Output the [X, Y] coordinate of the center of the cell containing the given text.  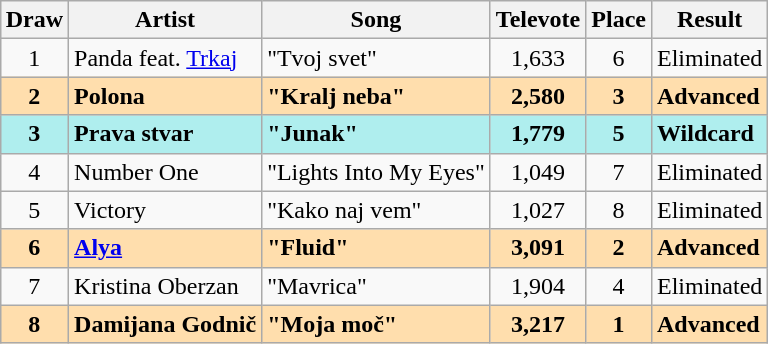
2,580 [538, 96]
Televote [538, 20]
Number One [166, 172]
"Lights Into My Eyes" [376, 172]
"Moja moč" [376, 324]
1,027 [538, 210]
"Mavrica" [376, 286]
Song [376, 20]
Prava stvar [166, 134]
Damijana Godnič [166, 324]
"Tvoj svet" [376, 58]
1,904 [538, 286]
Artist [166, 20]
3,217 [538, 324]
1,779 [538, 134]
"Fluid" [376, 248]
Panda feat. Trkaj [166, 58]
Place [619, 20]
1,049 [538, 172]
Draw [34, 20]
Kristina Oberzan [166, 286]
3,091 [538, 248]
Wildcard [709, 134]
"Junak" [376, 134]
Victory [166, 210]
1,633 [538, 58]
"Kako naj vem" [376, 210]
Result [709, 20]
"Kralj neba" [376, 96]
Polona [166, 96]
Alya [166, 248]
